Provide the [x, y] coordinate of the cell's center where the given text is located.  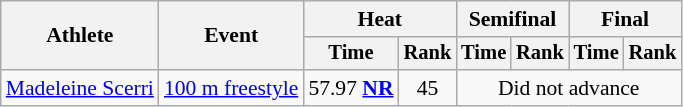
Event [231, 36]
57.97 NR [350, 88]
Athlete [80, 36]
Semifinal [512, 19]
Did not advance [568, 88]
100 m freestyle [231, 88]
Madeleine Scerri [80, 88]
Heat [380, 19]
45 [428, 88]
Final [625, 19]
